From the cell containing the given text, extract its center point as (x, y) coordinate. 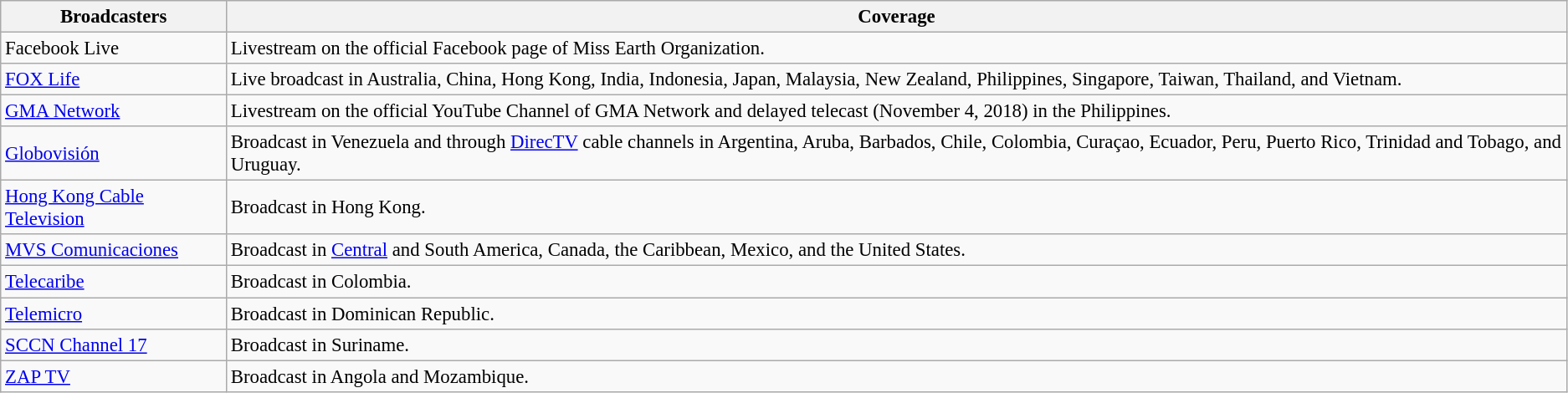
Broadcast in Angola and Mozambique. (896, 376)
Live broadcast in Australia, China, Hong Kong, India, Indonesia, Japan, Malaysia, New Zealand, Philippines, Singapore, Taiwan, Thailand, and Vietnam. (896, 79)
Broadcast in Dominican Republic. (896, 314)
GMA Network (114, 111)
Broadcast in Colombia. (896, 282)
Coverage (896, 17)
FOX Life (114, 79)
Facebook Live (114, 48)
SCCN Channel 17 (114, 345)
Globovisión (114, 154)
Broadcasters (114, 17)
Telecaribe (114, 282)
Broadcast in Central and South America, Canada, the Caribbean, Mexico, and the United States. (896, 250)
Livestream on the official YouTube Channel of GMA Network and delayed telecast (November 4, 2018) in the Philippines. (896, 111)
Broadcast in Hong Kong. (896, 207)
Broadcast in Suriname. (896, 345)
Hong Kong Cable Television (114, 207)
MVS Comunicaciones (114, 250)
Telemicro (114, 314)
ZAP TV (114, 376)
Livestream on the official Facebook page of Miss Earth Organization. (896, 48)
